Determine the (X, Y) coordinate at the center of the cell enclosing the given text.  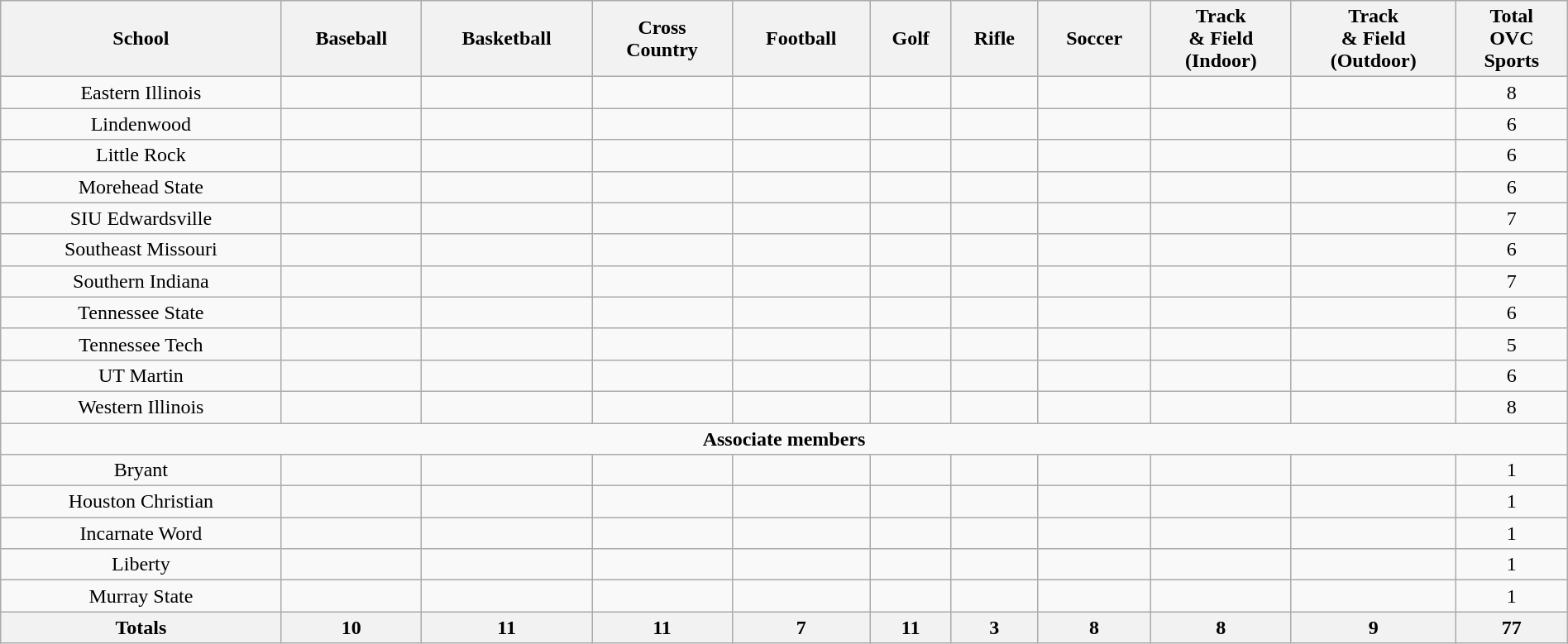
Southeast Missouri (141, 250)
77 (1512, 627)
Track& Field(Indoor) (1221, 39)
Soccer (1095, 39)
5 (1512, 344)
Morehead State (141, 187)
Lindenwood (141, 124)
UT Martin (141, 375)
Associate members (784, 439)
Baseball (351, 39)
SIU Edwardsville (141, 218)
Murray State (141, 596)
Football (801, 39)
Eastern Illinois (141, 93)
Bryant (141, 470)
Totals (141, 627)
Liberty (141, 565)
Golf (911, 39)
3 (994, 627)
Rifle (994, 39)
Basketball (506, 39)
Little Rock (141, 155)
TotalOVCSports (1512, 39)
10 (351, 627)
Tennessee State (141, 312)
Southern Indiana (141, 281)
Incarnate Word (141, 533)
Track& Field(Outdoor) (1373, 39)
Western Illinois (141, 407)
School (141, 39)
CrossCountry (662, 39)
Houston Christian (141, 502)
Tennessee Tech (141, 344)
9 (1373, 627)
